Determine the [x, y] coordinate at the center of the cell enclosing the given text.  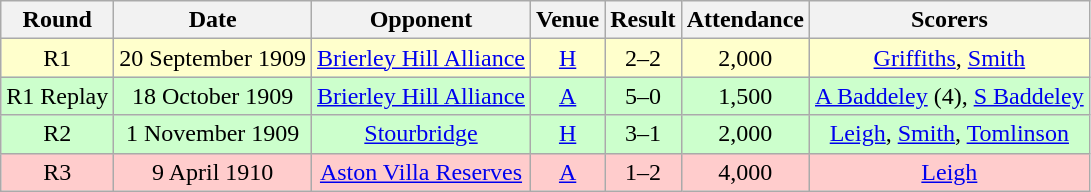
R1 [58, 58]
A Baddeley (4), S Baddeley [950, 96]
R1 Replay [58, 96]
Leigh, Smith, Tomlinson [950, 134]
20 September 1909 [213, 58]
1–2 [643, 172]
Leigh [950, 172]
Opponent [422, 20]
Venue [568, 20]
Attendance [745, 20]
R2 [58, 134]
9 April 1910 [213, 172]
R3 [58, 172]
Stourbridge [422, 134]
Result [643, 20]
Scorers [950, 20]
Round [58, 20]
Griffiths, Smith [950, 58]
1 November 1909 [213, 134]
1,500 [745, 96]
Date [213, 20]
3–1 [643, 134]
2–2 [643, 58]
18 October 1909 [213, 96]
Aston Villa Reserves [422, 172]
5–0 [643, 96]
4,000 [745, 172]
